From the cell containing the given text, extract its center point as (x, y) coordinate. 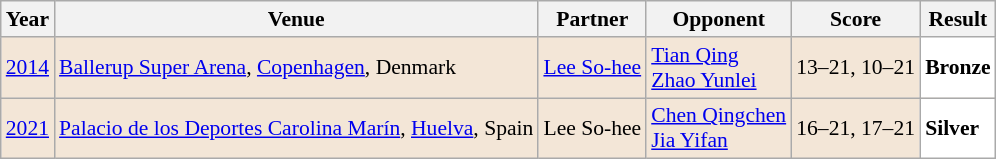
2014 (28, 68)
Result (958, 19)
2021 (28, 128)
Partner (592, 19)
Venue (296, 19)
Score (856, 19)
Tian Qing Zhao Yunlei (718, 68)
Year (28, 19)
Palacio de los Deportes Carolina Marín, Huelva, Spain (296, 128)
Silver (958, 128)
Ballerup Super Arena, Copenhagen, Denmark (296, 68)
Chen Qingchen Jia Yifan (718, 128)
13–21, 10–21 (856, 68)
16–21, 17–21 (856, 128)
Bronze (958, 68)
Opponent (718, 19)
